Determine the [X, Y] coordinate at the center of the cell enclosing the given text.  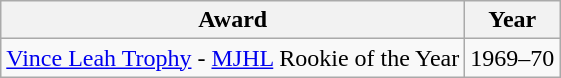
1969–70 [512, 58]
Award [233, 20]
Year [512, 20]
Vince Leah Trophy - MJHL Rookie of the Year [233, 58]
